Return the (X, Y) coordinate for the center point of the cell that contains the specified text.  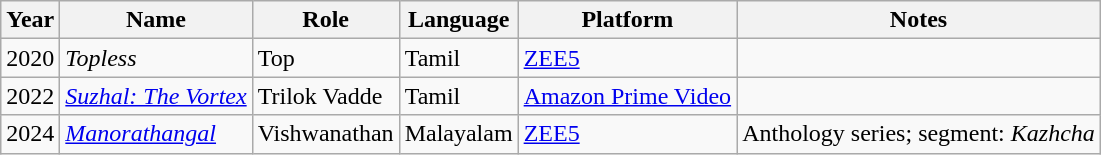
Malayalam (458, 134)
Notes (919, 20)
Top (326, 58)
Trilok Vadde (326, 96)
Anthology series; segment: Kazhcha (919, 134)
Platform (627, 20)
Topless (156, 58)
Amazon Prime Video (627, 96)
2024 (30, 134)
Language (458, 20)
Vishwanathan (326, 134)
Year (30, 20)
2022 (30, 96)
Role (326, 20)
Suzhal: The Vortex (156, 96)
Manorathangal (156, 134)
2020 (30, 58)
Name (156, 20)
